Detect which cell encompasses the target text, then output its [x, y] center coordinate. 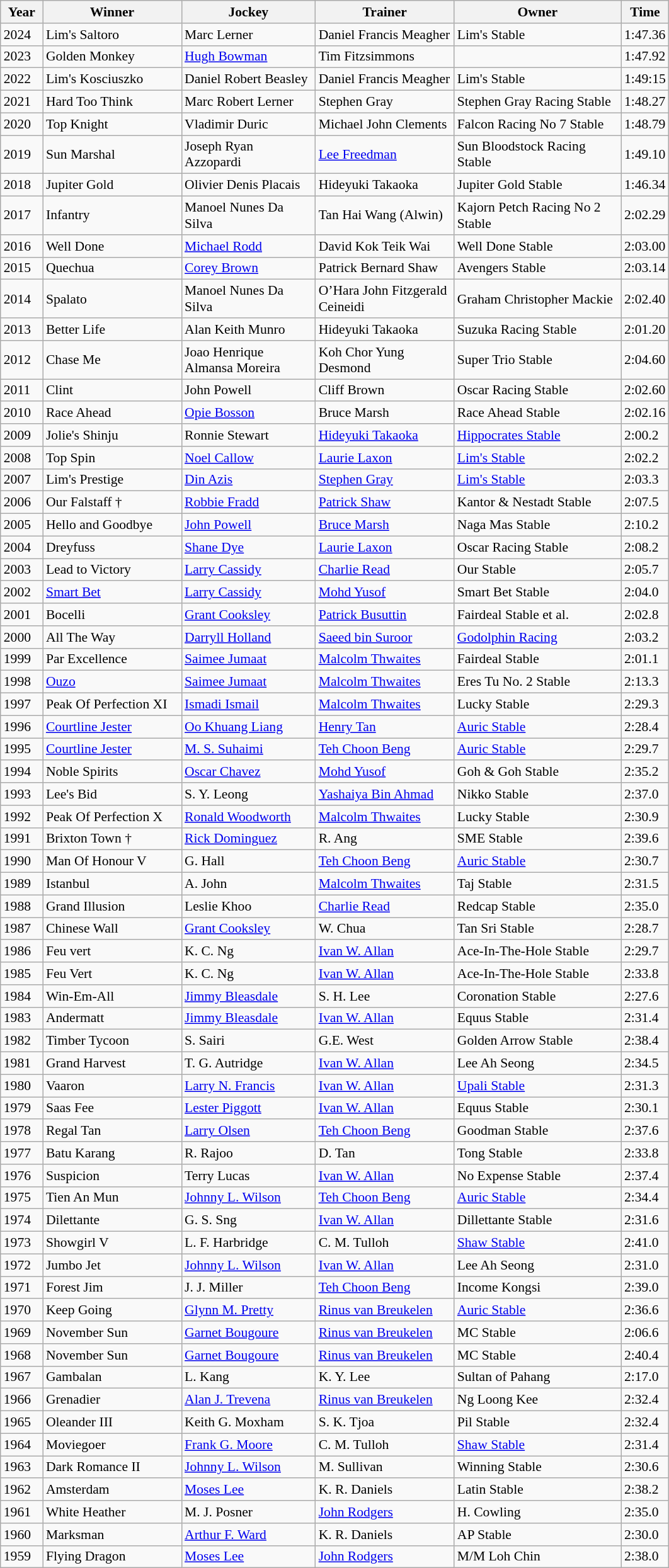
Lester Piggott [248, 1108]
1980 [21, 1086]
Rick Dominguez [248, 839]
2:10.2 [645, 525]
1:47.36 [645, 35]
Golden Arrow Stable [538, 1041]
2004 [21, 547]
1967 [21, 1377]
1998 [21, 682]
Jockey [248, 12]
Winning Stable [538, 1467]
2:30.1 [645, 1108]
Keep Going [112, 1310]
2:30.7 [645, 861]
2:38.4 [645, 1041]
Our Stable [538, 570]
Yashaiya Bin Ahmad [385, 794]
1966 [21, 1400]
O’Hara John Fitzgerald Ceineidi [385, 298]
2023 [21, 57]
Trainer [385, 12]
Terry Lucas [248, 1176]
L. F. Harbridge [248, 1243]
1984 [21, 996]
Henry Tan [385, 727]
Sun Marshal [112, 155]
Pil Stable [538, 1423]
Ronald Woodworth [248, 817]
2019 [21, 155]
Lee Freedman [385, 155]
Lim's Saltoro [112, 35]
2:02.8 [645, 615]
Moviegoer [112, 1445]
Stephen Gray Racing Stable [538, 102]
M. J. Posner [248, 1512]
Our Falstaff † [112, 503]
Larry N. Francis [248, 1086]
Regal Tan [112, 1131]
Top Spin [112, 458]
Jolie's Shinju [112, 435]
Gambalan [112, 1377]
Redcap Stable [538, 906]
H. Cowling [538, 1512]
2:37.4 [645, 1176]
Tong Stable [538, 1153]
2024 [21, 35]
Leslie Khoo [248, 906]
1986 [21, 952]
Alan J. Trevena [248, 1400]
M. Sullivan [385, 1467]
Cliff Brown [385, 390]
1983 [21, 1018]
Bocelli [112, 615]
Clint [112, 390]
A. John [248, 884]
Chinese Wall [112, 929]
Brixton Town † [112, 839]
Grand Harvest [112, 1064]
1964 [21, 1445]
1991 [21, 839]
2:03.2 [645, 637]
Vaaron [112, 1086]
1979 [21, 1108]
2:34.5 [645, 1064]
2:04.60 [645, 360]
Saas Fee [112, 1108]
Latin Stable [538, 1490]
2:36.6 [645, 1310]
Joseph Ryan Azzopardi [248, 155]
1997 [21, 705]
1981 [21, 1064]
2010 [21, 413]
Opie Bosson [248, 413]
D. Tan [385, 1153]
Amsterdam [112, 1490]
Top Knight [112, 124]
1989 [21, 884]
2:30.9 [645, 817]
2:39.6 [645, 839]
Nikko Stable [538, 794]
2016 [21, 246]
Tan Hai Wang (Alwin) [385, 215]
Chase Me [112, 360]
2:37.6 [645, 1131]
Super Trio Stable [538, 360]
Hard Too Think [112, 102]
2:40.4 [645, 1355]
2:30.0 [645, 1535]
Race Ahead Stable [538, 413]
Daniel Robert Beasley [248, 79]
1992 [21, 817]
Ronnie Stewart [248, 435]
Eres Tu No. 2 Stable [538, 682]
2003 [21, 570]
Showgirl V [112, 1243]
Ng Loong Kee [538, 1400]
2017 [21, 215]
Noble Spirits [112, 772]
2:28.4 [645, 727]
2:02.2 [645, 458]
Patrick Bernard Shaw [385, 268]
David Kok Teik Wai [385, 246]
1975 [21, 1198]
2011 [21, 390]
Kantor & Nestadt Stable [538, 503]
Noel Callow [248, 458]
1969 [21, 1332]
1:48.79 [645, 124]
2:30.6 [645, 1467]
Well Done [112, 246]
2:02.16 [645, 413]
1987 [21, 929]
Tan Sri Stable [538, 929]
White Heather [112, 1512]
Lee's Bid [112, 794]
2:31.0 [645, 1265]
1974 [21, 1220]
2:27.6 [645, 996]
SME Stable [538, 839]
2:38.0 [645, 1557]
Graham Christopher Mackie [538, 298]
2:08.2 [645, 547]
Timber Tycoon [112, 1041]
2:05.7 [645, 570]
2:31.6 [645, 1220]
Income Kongsi [538, 1288]
Dark Romance II [112, 1467]
2012 [21, 360]
2:00.2 [645, 435]
2:39.0 [645, 1288]
1970 [21, 1310]
2:03.14 [645, 268]
G. Hall [248, 861]
S. Y. Leong [248, 794]
Winner [112, 12]
Feu Vert [112, 974]
Oleander III [112, 1423]
2014 [21, 298]
Oo Khuang Liang [248, 727]
Andermatt [112, 1018]
L. Kang [248, 1377]
1:49:15 [645, 79]
2009 [21, 435]
Shane Dye [248, 547]
1996 [21, 727]
Saeed bin Suroor [385, 637]
Hello and Goodbye [112, 525]
1960 [21, 1535]
2:17.0 [645, 1377]
Fairdeal Stable [538, 659]
Glynn M. Pretty [248, 1310]
2:02.40 [645, 298]
Spalato [112, 298]
Suspicion [112, 1176]
2013 [21, 329]
1:46.34 [645, 185]
Taj Stable [538, 884]
G.E. West [385, 1041]
Par Excellence [112, 659]
2:35.2 [645, 772]
Tien An Mun [112, 1198]
Corey Brown [248, 268]
Sun Bloodstock Racing Stable [538, 155]
2008 [21, 458]
R. Rajoo [248, 1153]
Dilettante [112, 1220]
M. S. Suhaimi [248, 749]
2006 [21, 503]
Flying Dragon [112, 1557]
Time [645, 12]
Race Ahead [112, 413]
Jupiter Gold Stable [538, 185]
2:34.4 [645, 1198]
Darryll Holland [248, 637]
Oscar Chavez [248, 772]
Vladimir Duric [248, 124]
1971 [21, 1288]
2020 [21, 124]
T. G. Autridge [248, 1064]
Smart Bet [112, 593]
Goodman Stable [538, 1131]
Coronation Stable [538, 996]
Istanbul [112, 884]
2:31.5 [645, 884]
1:47.92 [645, 57]
Falcon Racing No 7 Stable [538, 124]
Alan Keith Munro [248, 329]
2:01.1 [645, 659]
1:49.10 [645, 155]
2:03.00 [645, 246]
Owner [538, 12]
2021 [21, 102]
2:41.0 [645, 1243]
Quechua [112, 268]
J. J. Miller [248, 1288]
2007 [21, 480]
Din Azis [248, 480]
2:37.0 [645, 794]
Dreyfuss [112, 547]
Man Of Honour V [112, 861]
1968 [21, 1355]
1972 [21, 1265]
2002 [21, 593]
1976 [21, 1176]
2:06.6 [645, 1332]
Joao Henrique Almansa Moreira [248, 360]
1962 [21, 1490]
Hugh Bowman [248, 57]
1959 [21, 1557]
Smart Bet Stable [538, 593]
Year [21, 12]
Infantry [112, 215]
Lim's Prestige [112, 480]
2:02.60 [645, 390]
Godolphin Racing [538, 637]
Sultan of Pahang [538, 1377]
2:31.3 [645, 1086]
1990 [21, 861]
1982 [21, 1041]
G. S. Sng [248, 1220]
Kajorn Petch Racing No 2 Stable [538, 215]
No Expense Stable [538, 1176]
K. Y. Lee [385, 1377]
Patrick Shaw [385, 503]
W. Chua [385, 929]
S. H. Lee [385, 996]
1994 [21, 772]
Forest Jim [112, 1288]
Marc Robert Lerner [248, 102]
1973 [21, 1243]
Golden Monkey [112, 57]
Dillettante Stable [538, 1220]
1988 [21, 906]
Lim's Kosciuszko [112, 79]
1993 [21, 794]
Jumbo Jet [112, 1265]
1961 [21, 1512]
Marc Lerner [248, 35]
AP Stable [538, 1535]
Upali Stable [538, 1086]
2018 [21, 185]
Goh & Goh Stable [538, 772]
1999 [21, 659]
Win-Em-All [112, 996]
Koh Chor Yung Desmond [385, 360]
2:07.5 [645, 503]
Avengers Stable [538, 268]
Hippocrates Stable [538, 435]
Well Done Stable [538, 246]
Batu Karang [112, 1153]
Patrick Busuttin [385, 615]
Grenadier [112, 1400]
Marksman [112, 1535]
Arthur F. Ward [248, 1535]
Ouzo [112, 682]
2:04.0 [645, 593]
Ismadi Ismail [248, 705]
2:03.3 [645, 480]
Michael Rodd [248, 246]
Robbie Fradd [248, 503]
Keith G. Moxham [248, 1423]
Olivier Denis Placais [248, 185]
1977 [21, 1153]
S. Sairi [248, 1041]
2022 [21, 79]
Peak Of Perfection XI [112, 705]
Frank G. Moore [248, 1445]
Naga Mas Stable [538, 525]
1978 [21, 1131]
Larry Olsen [248, 1131]
Fairdeal Stable et al. [538, 615]
2:38.2 [645, 1490]
Feu vert [112, 952]
1963 [21, 1467]
Lead to Victory [112, 570]
Michael John Clements [385, 124]
2000 [21, 637]
S. K. Tjoa [385, 1423]
2:29.3 [645, 705]
R. Ang [385, 839]
2001 [21, 615]
Suzuka Racing Stable [538, 329]
M/M Loh Chin [538, 1557]
2:02.29 [645, 215]
1965 [21, 1423]
Jupiter Gold [112, 185]
1995 [21, 749]
Peak Of Perfection X [112, 817]
1985 [21, 974]
2005 [21, 525]
All The Way [112, 637]
2:01.20 [645, 329]
1:48.27 [645, 102]
Grand Illusion [112, 906]
2:13.3 [645, 682]
2015 [21, 268]
2:28.7 [645, 929]
Tim Fitzsimmons [385, 57]
Better Life [112, 329]
